Extract the [x, y] coordinate from the center of the cell holding the provided text.  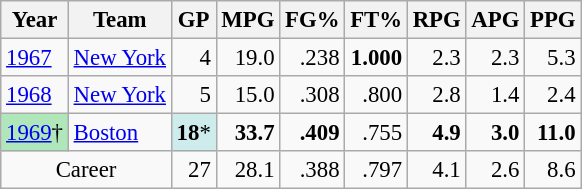
.238 [312, 58]
3.0 [496, 133]
1.000 [376, 58]
5 [194, 95]
Year [35, 20]
4.9 [436, 133]
FT% [376, 20]
33.7 [248, 133]
2.4 [553, 95]
18* [194, 133]
2.6 [496, 170]
.755 [376, 133]
Team [120, 20]
1969† [35, 133]
4 [194, 58]
1.4 [496, 95]
.308 [312, 95]
FG% [312, 20]
27 [194, 170]
1968 [35, 95]
5.3 [553, 58]
GP [194, 20]
1967 [35, 58]
19.0 [248, 58]
APG [496, 20]
2.8 [436, 95]
8.6 [553, 170]
.388 [312, 170]
RPG [436, 20]
.409 [312, 133]
MPG [248, 20]
.797 [376, 170]
Boston [120, 133]
11.0 [553, 133]
PPG [553, 20]
28.1 [248, 170]
15.0 [248, 95]
.800 [376, 95]
Career [86, 170]
4.1 [436, 170]
